Locate the cell with the specified text and output its (X, Y) center coordinate. 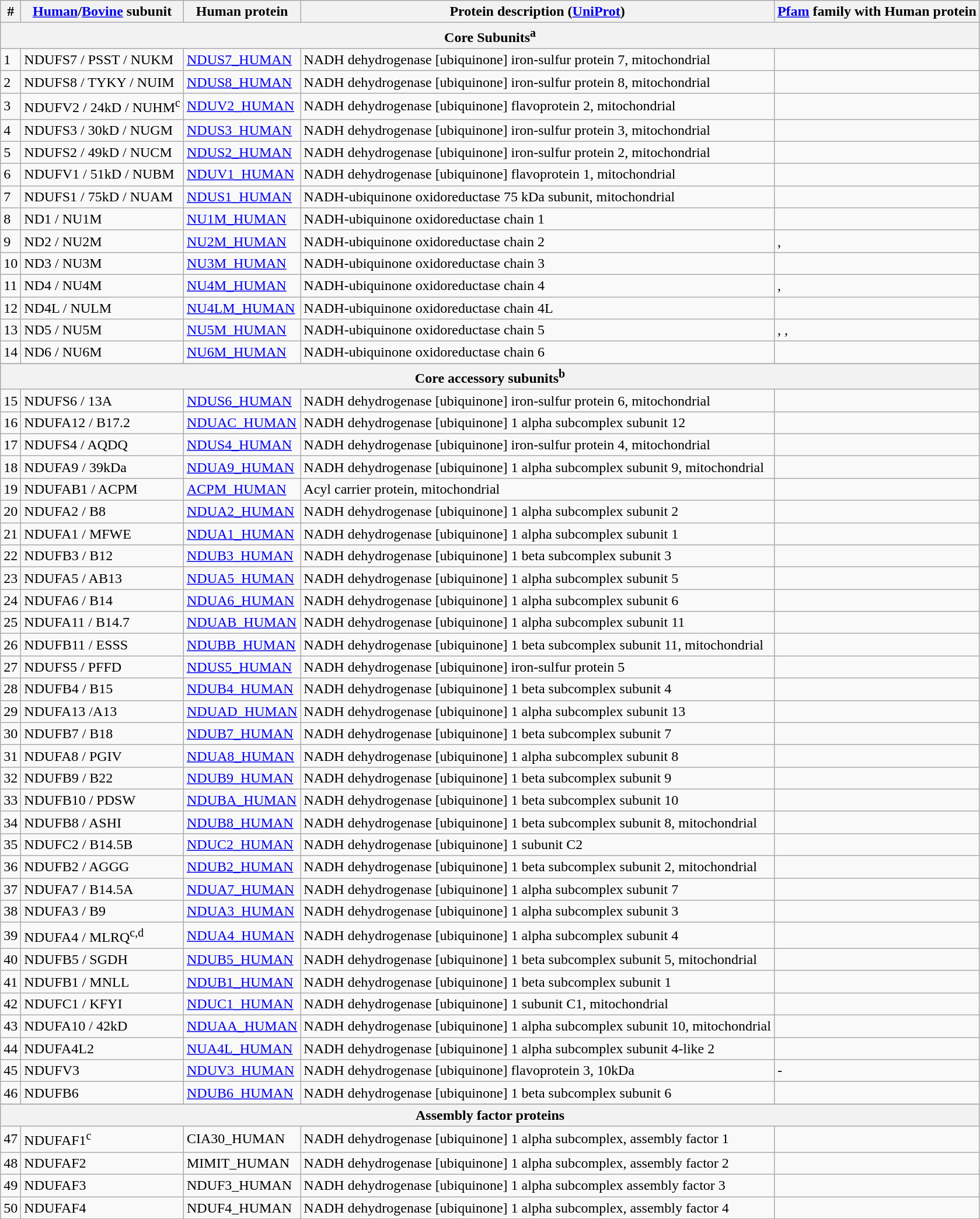
NDUFA12 / B17.2 (103, 422)
NDUS2_HUMAN (242, 152)
NADH dehydrogenase [ubiquinone] 1 alpha subcomplex assembly factor 3 (538, 1185)
6 (11, 174)
NADH dehydrogenase [ubiquinone] iron-sulfur protein 4, mitochondrial (538, 445)
NDUS6_HUMAN (242, 400)
NDUFA5 / AB13 (103, 578)
32 (11, 778)
NDUFV1 / 51kD / NUBM (103, 174)
NADH dehydrogenase [ubiquinone] 1 beta subcomplex subunit 9 (538, 778)
NDUFAF4 (103, 1208)
NADH dehydrogenase [ubiquinone] 1 beta subcomplex subunit 1 (538, 982)
NADH dehydrogenase [ubiquinone] 1 alpha subcomplex subunit 4 (538, 936)
NDUAB_HUMAN (242, 623)
NADH dehydrogenase [ubiquinone] iron-sulfur protein 5 (538, 667)
NDUFA9 / 39kDa (103, 467)
CIA30_HUMAN (242, 1139)
Pfam family with Human protein (877, 12)
3 (11, 106)
5 (11, 152)
MIMIT_HUMAN (242, 1163)
NADH dehydrogenase [ubiquinone] iron-sulfur protein 8, mitochondrial (538, 82)
NDUA9_HUMAN (242, 467)
22 (11, 556)
ACPM_HUMAN (242, 490)
39 (11, 936)
NDUFV3 (103, 1071)
NDUFB8 / ASHI (103, 822)
NDUFS7 / PSST / NUKM (103, 60)
NDUFB11 / ESSS (103, 645)
NADH dehydrogenase [ubiquinone] 1 beta subcomplex subunit 2, mitochondrial (538, 867)
NDUB3_HUMAN (242, 556)
41 (11, 982)
NDUFA4L2 (103, 1049)
NADH dehydrogenase [ubiquinone] iron-sulfur protein 2, mitochondrial (538, 152)
NDUB6_HUMAN (242, 1093)
NDUB9_HUMAN (242, 778)
NDUFB2 / AGGG (103, 867)
NADH dehydrogenase [ubiquinone] 1 alpha subcomplex subunit 12 (538, 422)
NDUFA8 / PGIV (103, 756)
NDUFB6 (103, 1093)
ND4 / NU4M (103, 285)
NADH dehydrogenase [ubiquinone] 1 alpha subcomplex subunit 3 (538, 911)
NADH dehydrogenase [ubiquinone] 1 alpha subcomplex, assembly factor 1 (538, 1139)
4 (11, 130)
NADH dehydrogenase [ubiquinone] 1 alpha subcomplex subunit 8 (538, 756)
NDUFB3 / B12 (103, 556)
NDUB8_HUMAN (242, 822)
NADH dehydrogenase [ubiquinone] 1 alpha subcomplex subunit 4-like 2 (538, 1049)
ND5 / NU5M (103, 330)
NDUFS2 / 49kD / NUCM (103, 152)
NADH dehydrogenase [ubiquinone] 1 beta subcomplex subunit 3 (538, 556)
NDUFA10 / 42kD (103, 1026)
44 (11, 1049)
NADH dehydrogenase [ubiquinone] 1 beta subcomplex subunit 7 (538, 734)
NADH dehydrogenase [ubiquinone] iron-sulfur protein 6, mitochondrial (538, 400)
38 (11, 911)
26 (11, 645)
Human/Bovine subunit (103, 12)
NADH dehydrogenase [ubiquinone] flavoprotein 2, mitochondrial (538, 106)
NDUFS3 / 30kD / NUGM (103, 130)
NADH dehydrogenase [ubiquinone] 1 alpha subcomplex subunit 11 (538, 623)
NDUA4_HUMAN (242, 936)
NDUAC_HUMAN (242, 422)
NDUFA6 / B14 (103, 600)
NDUA1_HUMAN (242, 534)
29 (11, 711)
NDUFA4 / MLRQc,d (103, 936)
NADH dehydrogenase [ubiquinone] 1 alpha subcomplex, assembly factor 2 (538, 1163)
NDUA5_HUMAN (242, 578)
NADH dehydrogenase [ubiquinone] 1 beta subcomplex subunit 5, mitochondrial (538, 959)
25 (11, 623)
NDUAA_HUMAN (242, 1026)
NDUS8_HUMAN (242, 82)
NDUF3_HUMAN (242, 1185)
NDUFAF1c (103, 1139)
NADH dehydrogenase [ubiquinone] iron-sulfur protein 7, mitochondrial (538, 60)
NDUV1_HUMAN (242, 174)
NDUA2_HUMAN (242, 512)
NDUFB9 / B22 (103, 778)
NDUB5_HUMAN (242, 959)
ND3 / NU3M (103, 263)
8 (11, 219)
, , (877, 330)
NADH dehydrogenase [ubiquinone] 1 beta subcomplex subunit 4 (538, 689)
20 (11, 512)
NDUFA7 / B14.5A (103, 889)
NADH-ubiquinone oxidoreductase chain 2 (538, 241)
Assembly factor proteins (490, 1115)
NU1M_HUMAN (242, 219)
35 (11, 845)
42 (11, 1004)
NADH dehydrogenase [ubiquinone] 1 beta subcomplex subunit 11, mitochondrial (538, 645)
NDUS5_HUMAN (242, 667)
NDUF4_HUMAN (242, 1208)
NU2M_HUMAN (242, 241)
NDUFS5 / PFFD (103, 667)
- (877, 1071)
NDUFS1 / 75kD / NUAM (103, 197)
NADH dehydrogenase [ubiquinone] 1 subunit C2 (538, 845)
NADH dehydrogenase [ubiquinone] 1 alpha subcomplex subunit 5 (538, 578)
NADH-ubiquinone oxidoreductase chain 3 (538, 263)
34 (11, 822)
36 (11, 867)
15 (11, 400)
NDUFA2 / B8 (103, 512)
2 (11, 82)
NU4LM_HUMAN (242, 308)
NDUFB1 / MNLL (103, 982)
NADH-ubiquinone oxidoreductase chain 1 (538, 219)
23 (11, 578)
37 (11, 889)
NDUA7_HUMAN (242, 889)
ND6 / NU6M (103, 352)
NU6M_HUMAN (242, 352)
NADH-ubiquinone oxidoreductase chain 4 (538, 285)
30 (11, 734)
NADH dehydrogenase [ubiquinone] 1 beta subcomplex subunit 8, mitochondrial (538, 822)
50 (11, 1208)
NADH dehydrogenase [ubiquinone] 1 alpha subcomplex subunit 2 (538, 512)
NADH dehydrogenase [ubiquinone] 1 alpha subcomplex subunit 13 (538, 711)
1 (11, 60)
NDUA3_HUMAN (242, 911)
NDUFAF2 (103, 1163)
47 (11, 1139)
12 (11, 308)
NDUB4_HUMAN (242, 689)
43 (11, 1026)
NDUA8_HUMAN (242, 756)
11 (11, 285)
18 (11, 467)
33 (11, 800)
NDUFB5 / SGDH (103, 959)
NADH dehydrogenase [ubiquinone] flavoprotein 3, 10kDa (538, 1071)
NADH dehydrogenase [ubiquinone] iron-sulfur protein 3, mitochondrial (538, 130)
28 (11, 689)
NADH-ubiquinone oxidoreductase 75 kDa subunit, mitochondrial (538, 197)
NDUV2_HUMAN (242, 106)
40 (11, 959)
31 (11, 756)
Human protein (242, 12)
Core accessory subunitsb (490, 377)
NADH-ubiquinone oxidoreductase chain 5 (538, 330)
NDUFV2 / 24kD / NUHMc (103, 106)
NDUS7_HUMAN (242, 60)
NDUS3_HUMAN (242, 130)
Protein description (UniProt) (538, 12)
NADH-ubiquinone oxidoreductase chain 6 (538, 352)
17 (11, 445)
NDUC2_HUMAN (242, 845)
NDUFC2 / B14.5B (103, 845)
NDUFA11 / B14.7 (103, 623)
NDUFS4 / AQDQ (103, 445)
10 (11, 263)
NDUBA_HUMAN (242, 800)
14 (11, 352)
NADH dehydrogenase [ubiquinone] 1 alpha subcomplex subunit 6 (538, 600)
NDUFB4 / B15 (103, 689)
NDUS4_HUMAN (242, 445)
NDUFAB1 / ACPM (103, 490)
NADH dehydrogenase [ubiquinone] 1 alpha subcomplex subunit 10, mitochondrial (538, 1026)
NDUAD_HUMAN (242, 711)
# (11, 12)
Core Subunitsa (490, 36)
NADH dehydrogenase [ubiquinone] 1 beta subcomplex subunit 6 (538, 1093)
NDUFB7 / B18 (103, 734)
27 (11, 667)
NADH dehydrogenase [ubiquinone] 1 alpha subcomplex subunit 9, mitochondrial (538, 467)
9 (11, 241)
NDUFC1 / KFYI (103, 1004)
NDUBB_HUMAN (242, 645)
7 (11, 197)
16 (11, 422)
NU5M_HUMAN (242, 330)
ND1 / NU1M (103, 219)
NDUFB10 / PDSW (103, 800)
NU4M_HUMAN (242, 285)
NADH dehydrogenase [ubiquinone] 1 subunit C1, mitochondrial (538, 1004)
NDUB1_HUMAN (242, 982)
NDUV3_HUMAN (242, 1071)
45 (11, 1071)
NU3M_HUMAN (242, 263)
NADH dehydrogenase [ubiquinone] 1 beta subcomplex subunit 10 (538, 800)
NDUFA13 /A13 (103, 711)
NADH dehydrogenase [ubiquinone] flavoprotein 1, mitochondrial (538, 174)
NADH dehydrogenase [ubiquinone] 1 alpha subcomplex subunit 1 (538, 534)
NADH dehydrogenase [ubiquinone] 1 alpha subcomplex, assembly factor 4 (538, 1208)
NDUB7_HUMAN (242, 734)
NUA4L_HUMAN (242, 1049)
48 (11, 1163)
ND2 / NU2M (103, 241)
13 (11, 330)
NDUC1_HUMAN (242, 1004)
NDUFS8 / TYKY / NUIM (103, 82)
46 (11, 1093)
ND4L / NULM (103, 308)
21 (11, 534)
NDUFAF3 (103, 1185)
NADH dehydrogenase [ubiquinone] 1 alpha subcomplex subunit 7 (538, 889)
24 (11, 600)
NDUFS6 / 13A (103, 400)
NDUA6_HUMAN (242, 600)
NDUFA1 / MFWE (103, 534)
NDUS1_HUMAN (242, 197)
NADH-ubiquinone oxidoreductase chain 4L (538, 308)
49 (11, 1185)
NDUB2_HUMAN (242, 867)
Acyl carrier protein, mitochondrial (538, 490)
NDUFA3 / B9 (103, 911)
19 (11, 490)
